Return [X, Y] of the center of cell containing provided text 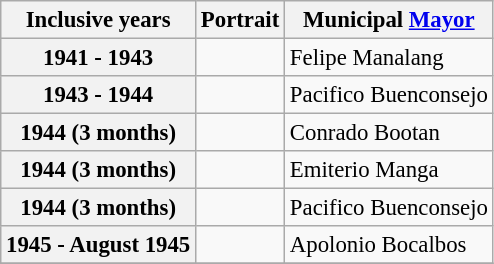
Portrait [240, 20]
1941 - 1943 [98, 58]
Apolonio Bocalbos [390, 245]
1943 - 1944 [98, 95]
Conrado Bootan [390, 133]
1945 - August 1945 [98, 245]
Emiterio Manga [390, 170]
Felipe Manalang [390, 58]
Municipal Mayor [390, 20]
Inclusive years [98, 20]
